Locate the cell with the specified text and output its (X, Y) center coordinate. 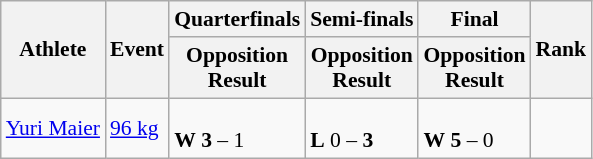
Final (474, 19)
Event (137, 50)
Athlete (53, 50)
W 5 – 0 (474, 128)
Semi-finals (362, 19)
96 kg (137, 128)
W 3 – 1 (237, 128)
Yuri Maier (53, 128)
L 0 – 3 (362, 128)
Quarterfinals (237, 19)
Rank (562, 50)
